Locate the cell with the specified text and output its (x, y) center coordinate. 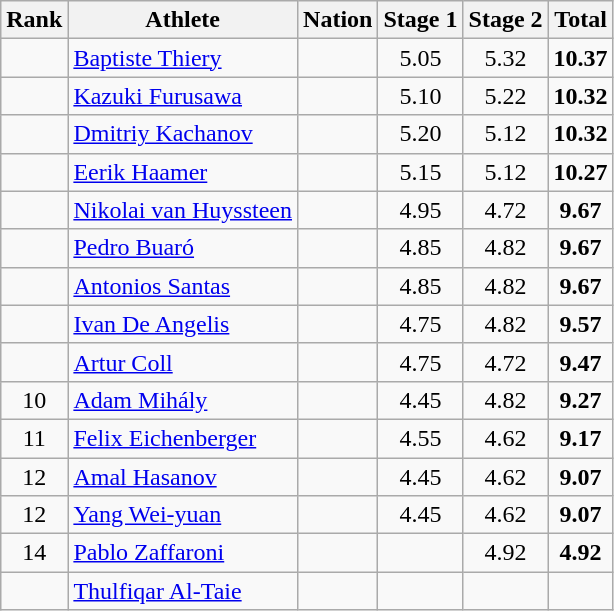
9.17 (580, 438)
5.20 (420, 134)
Adam Mihály (183, 400)
4.95 (420, 210)
Yang Wei-yuan (183, 515)
Dmitriy Kachanov (183, 134)
Nation (338, 20)
Felix Eichenberger (183, 438)
10 (34, 400)
9.47 (580, 362)
Rank (34, 20)
5.15 (420, 172)
14 (34, 553)
Pedro Buaró (183, 248)
10.27 (580, 172)
9.57 (580, 324)
10.37 (580, 58)
Nikolai van Huyssteen (183, 210)
4.55 (420, 438)
Kazuki Furusawa (183, 96)
5.32 (506, 58)
Antonios Santas (183, 286)
5.22 (506, 96)
Ivan De Angelis (183, 324)
Stage 1 (420, 20)
Artur Coll (183, 362)
9.27 (580, 400)
Amal Hasanov (183, 477)
Stage 2 (506, 20)
Pablo Zaffaroni (183, 553)
5.10 (420, 96)
5.05 (420, 58)
Athlete (183, 20)
11 (34, 438)
Eerik Haamer (183, 172)
Baptiste Thiery (183, 58)
Total (580, 20)
Thulfiqar Al-Taie (183, 591)
